From the cell containing the given text, extract its center point as (X, Y) coordinate. 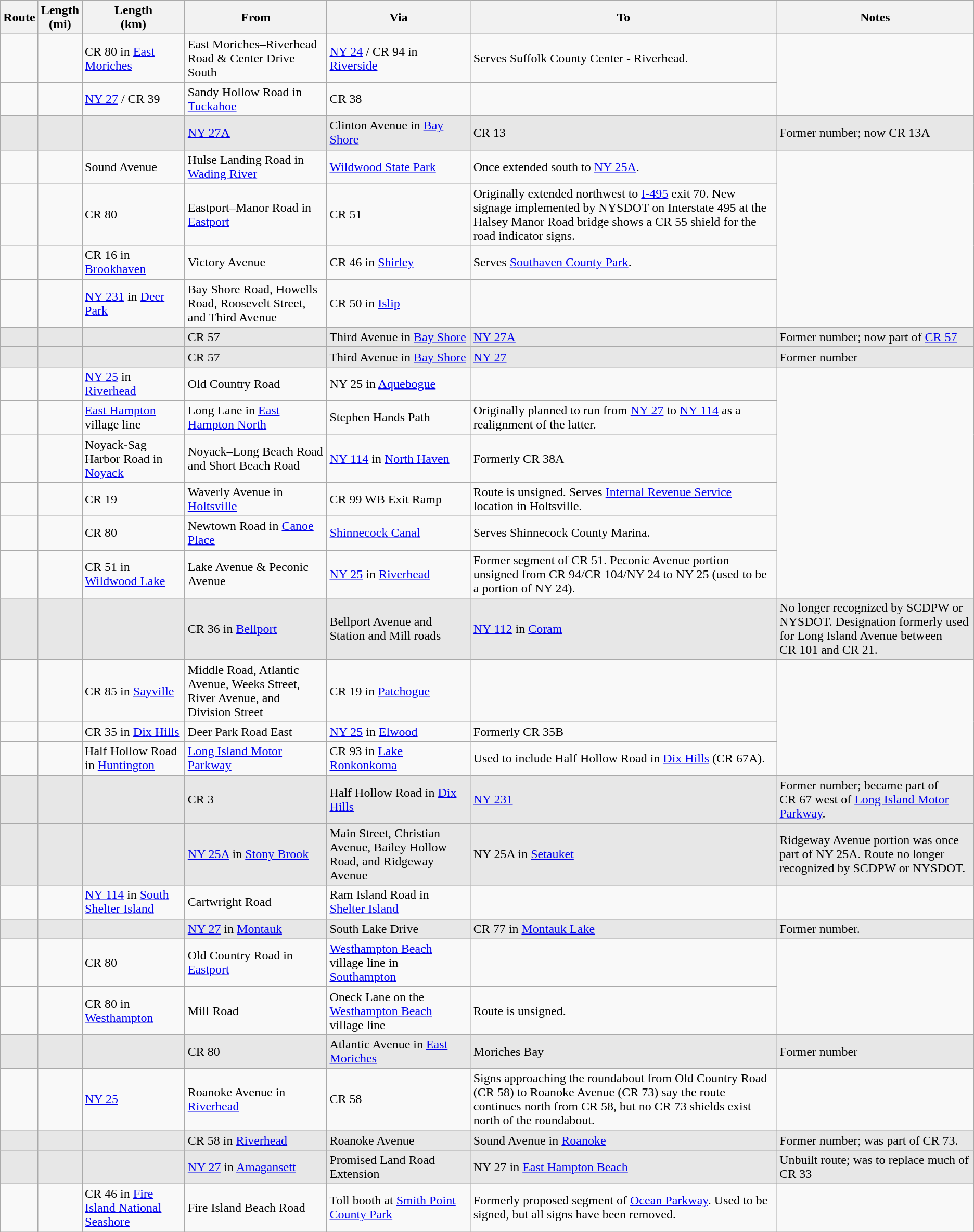
Victory Avenue (256, 262)
Notes (875, 18)
Former segment of CR 51. Peconic Avenue portion unsigned from CR 94/CR 104/NY 24 to NY 25 (used to be a portion of NY 24). (623, 574)
Waverly Avenue in Holtsville (256, 499)
Via (399, 18)
Moriches Bay (623, 1052)
CR 36 in Bellport (256, 629)
CR 93 in Lake Ronkonkoma (399, 758)
Long Lane in East Hampton North (256, 417)
Wildwood State Park (399, 166)
Former number; was part of CR 73. (875, 1140)
Once extended south to NY 25A. (623, 166)
East Hampton village line (134, 417)
Roanoke Avenue in Riverhead (256, 1099)
NY 25 in Elwood (399, 732)
Eastport–Manor Road in Eastport (256, 214)
Sound Avenue (134, 166)
Cartwright Road (256, 902)
Main Street, Christian Avenue, Bailey Hollow Road, and Ridgeway Avenue (399, 854)
CR 80 in East Moriches (134, 58)
CR 58 (399, 1099)
NY 27 (623, 357)
NY 114 in South Shelter Island (134, 902)
CR 38 (399, 99)
CR 35 in Dix Hills (134, 732)
Ridgeway Avenue portion was once part of NY 25A. Route no longer recognized by SCDPW or NYSDOT. (875, 854)
NY 27 / CR 39 (134, 99)
Formerly proposed segment of Ocean Parkway. Used to be signed, but all signs have been removed. (623, 1208)
Old Country Road (256, 384)
Promised Land Road Extension (399, 1167)
CR 58 in Riverhead (256, 1140)
CR 19 in Patchogue (399, 691)
NY 25A in Setauket (623, 854)
CR 77 in Montauk Lake (623, 929)
Bellport Avenue and Station and Mill roads (399, 629)
CR 16 in Brookhaven (134, 262)
NY 24 / CR 94 in Riverside (399, 58)
Stephen Hands Path (399, 417)
Mill Road (256, 1010)
Serves Suffolk County Center - Riverhead. (623, 58)
Sound Avenue in Roanoke (623, 1140)
Sandy Hollow Road in Tuckahoe (256, 99)
Oneck Lane on the Westhampton Beach village line (399, 1010)
CR 80 in Westhampton (134, 1010)
NY 25 (134, 1099)
CR 13 (623, 133)
Length(mi) (60, 18)
CR 51 (399, 214)
NY 231 in Deer Park (134, 303)
Hulse Landing Road in Wading River (256, 166)
Formerly CR 35B (623, 732)
Westhampton Beach village line in Southampton (399, 963)
NY 27 in Montauk (256, 929)
Clinton Avenue in Bay Shore (399, 133)
NY 114 in North Haven (399, 459)
Route (19, 18)
Former number. (875, 929)
CR 3 (256, 799)
Lake Avenue & Peconic Avenue (256, 574)
CR 50 in Islip (399, 303)
East Moriches–Riverhead Road & Center Drive South (256, 58)
NY 112 in Coram (623, 629)
CR 99 WB Exit Ramp (399, 499)
Half Hollow Road in Huntington (134, 758)
Formerly CR 38A (623, 459)
Toll booth at Smith Point County Park (399, 1208)
South Lake Drive (399, 929)
Serves Southaven County Park. (623, 262)
Middle Road, Atlantic Avenue, Weeks Street, River Avenue, and Division Street (256, 691)
Route is unsigned. Serves Internal Revenue Service location in Holtsville. (623, 499)
Old Country Road in Eastport (256, 963)
Noyack-Sag Harbor Road in Noyack (134, 459)
NY 27 in East Hampton Beach (623, 1167)
Former number; became part of CR 67 west of Long Island Motor Parkway. (875, 799)
Former number; now part of CR 57 (875, 337)
No longer recognized by SCDPW or NYSDOT. Designation formerly used for Long Island Avenue between CR 101 and CR 21. (875, 629)
Route is unsigned. (623, 1010)
NY 27 in Amagansett (256, 1167)
CR 46 in Fire Island National Seashore (134, 1208)
Atlantic Avenue in East Moriches (399, 1052)
Roanoke Avenue (399, 1140)
Former number; now CR 13A (875, 133)
Unbuilt route; was to replace much of CR 33 (875, 1167)
Ram Island Road in Shelter Island (399, 902)
Half Hollow Road in Dix Hills (399, 799)
NY 25 in Aquebogue (399, 384)
Fire Island Beach Road (256, 1208)
Deer Park Road East (256, 732)
From (256, 18)
NY 231 (623, 799)
NY 25A in Stony Brook (256, 854)
Noyack–Long Beach Road and Short Beach Road (256, 459)
Long Island Motor Parkway (256, 758)
To (623, 18)
Serves Shinnecock County Marina. (623, 534)
CR 51 in Wildwood Lake (134, 574)
CR 19 (134, 499)
CR 46 in Shirley (399, 262)
Bay Shore Road, Howells Road, Roosevelt Street, and Third Avenue (256, 303)
CR 85 in Sayville (134, 691)
Used to include Half Hollow Road in Dix Hills (CR 67A). (623, 758)
Shinnecock Canal (399, 534)
Originally planned to run from NY 27 to NY 114 as a realignment of the latter. (623, 417)
Length(km) (134, 18)
Newtown Road in Canoe Place (256, 534)
